From the cell containing the given text, extract its center point as [X, Y] coordinate. 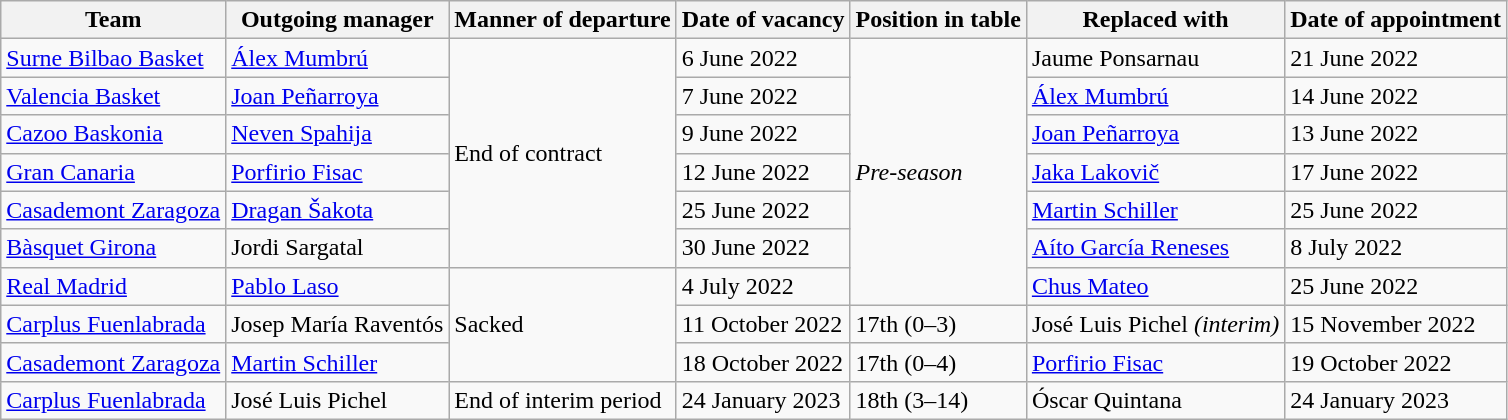
17th (0–4) [938, 362]
José Luis Pichel [338, 400]
José Luis Pichel (interim) [1155, 324]
Cazoo Baskonia [114, 134]
Aíto García Reneses [1155, 248]
Neven Spahija [338, 134]
4 July 2022 [763, 286]
9 June 2022 [763, 134]
30 June 2022 [763, 248]
Date of vacancy [763, 20]
11 October 2022 [763, 324]
Replaced with [1155, 20]
12 June 2022 [763, 172]
Manner of departure [562, 20]
Pablo Laso [338, 286]
14 June 2022 [1396, 96]
Chus Mateo [1155, 286]
18th (3–14) [938, 400]
Valencia Basket [114, 96]
Date of appointment [1396, 20]
Dragan Šakota [338, 210]
18 October 2022 [763, 362]
Jaka Lakovič [1155, 172]
6 June 2022 [763, 58]
17th (0–3) [938, 324]
Josep María Raventós [338, 324]
Outgoing manager [338, 20]
Sacked [562, 324]
Pre-season [938, 172]
13 June 2022 [1396, 134]
19 October 2022 [1396, 362]
Surne Bilbao Basket [114, 58]
Jaume Ponsarnau [1155, 58]
21 June 2022 [1396, 58]
Gran Canaria [114, 172]
15 November 2022 [1396, 324]
Real Madrid [114, 286]
7 June 2022 [763, 96]
Position in table [938, 20]
End of interim period [562, 400]
8 July 2022 [1396, 248]
17 June 2022 [1396, 172]
Team [114, 20]
End of contract [562, 153]
Bàsquet Girona [114, 248]
Jordi Sargatal [338, 248]
Óscar Quintana [1155, 400]
